Return the (x, y) coordinate for the center point of the cell that contains the specified text.  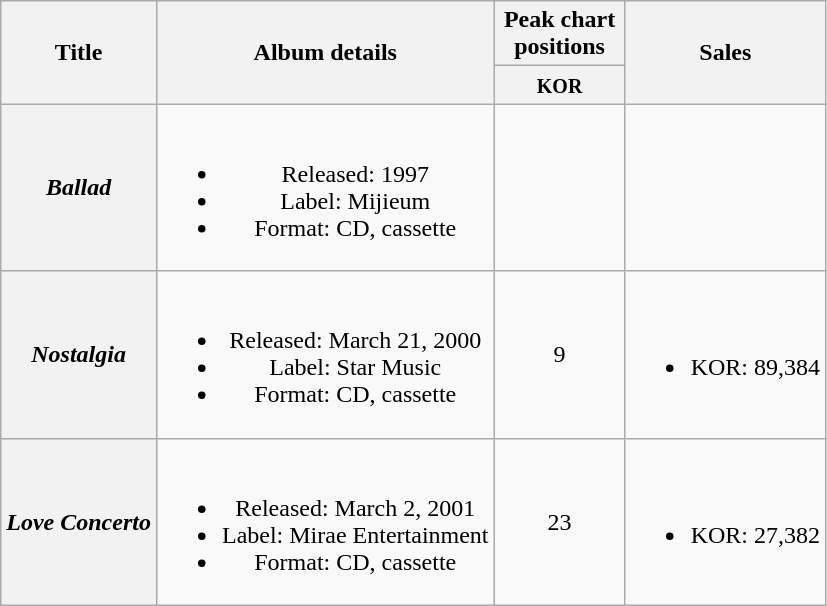
Peak chart positions (560, 34)
Released: 1997Label: MijieumFormat: CD, cassette (325, 188)
Sales (725, 52)
Album details (325, 52)
Title (79, 52)
Nostalgia (79, 354)
KOR: 89,384 (725, 354)
Released: March 2, 2001Label: Mirae EntertainmentFormat: CD, cassette (325, 522)
Ballad (79, 188)
Released: March 21, 2000Label: Star MusicFormat: CD, cassette (325, 354)
9 (560, 354)
Love Concerto (79, 522)
KOR: 27,382 (725, 522)
23 (560, 522)
KOR (560, 85)
